From the cell containing the given text, extract its center point as (x, y) coordinate. 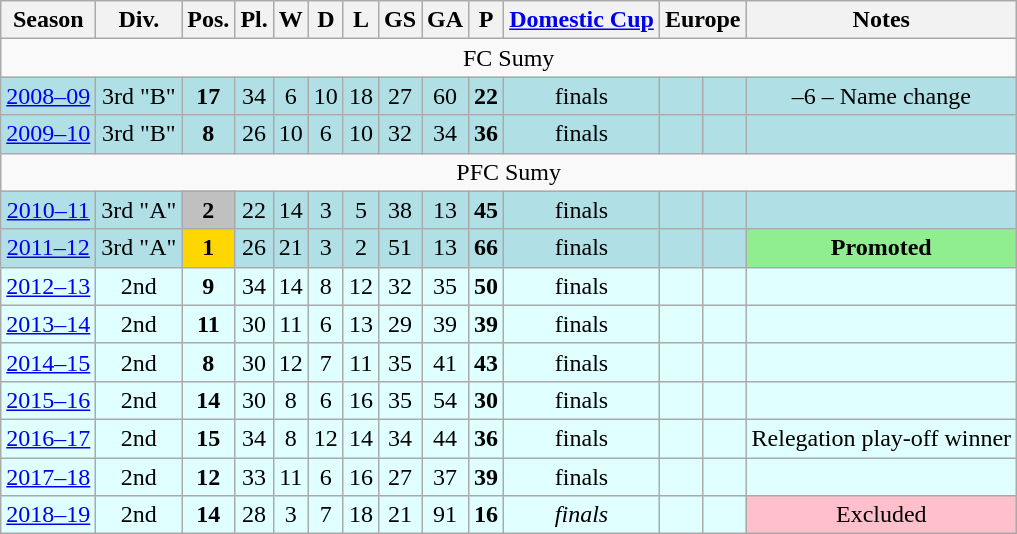
GA (446, 20)
44 (446, 438)
45 (486, 210)
28 (254, 515)
Pl. (254, 20)
60 (446, 96)
54 (446, 400)
41 (446, 362)
2013–14 (48, 324)
2018–19 (48, 515)
Promoted (882, 248)
PFC Sumy (509, 172)
66 (486, 248)
2014–15 (48, 362)
GS (400, 20)
D (326, 20)
2012–13 (48, 286)
51 (400, 248)
FC Sumy (509, 58)
L (360, 20)
17 (208, 96)
Pos. (208, 20)
Notes (882, 20)
5 (360, 210)
2016–17 (48, 438)
2008–09 (48, 96)
9 (208, 286)
W (290, 20)
50 (486, 286)
Excluded (882, 515)
P (486, 20)
2009–10 (48, 134)
Div. (139, 20)
1 (208, 248)
29 (400, 324)
15 (208, 438)
2015–16 (48, 400)
Relegation play-off winner (882, 438)
33 (254, 477)
91 (446, 515)
2010–11 (48, 210)
2017–18 (48, 477)
Season (48, 20)
2011–12 (48, 248)
–6 – Name change (882, 96)
38 (400, 210)
43 (486, 362)
Domestic Cup (582, 20)
37 (446, 477)
Europe (702, 20)
